Scan for the cell matching the given text and deliver its [X, Y] coordinate at center. 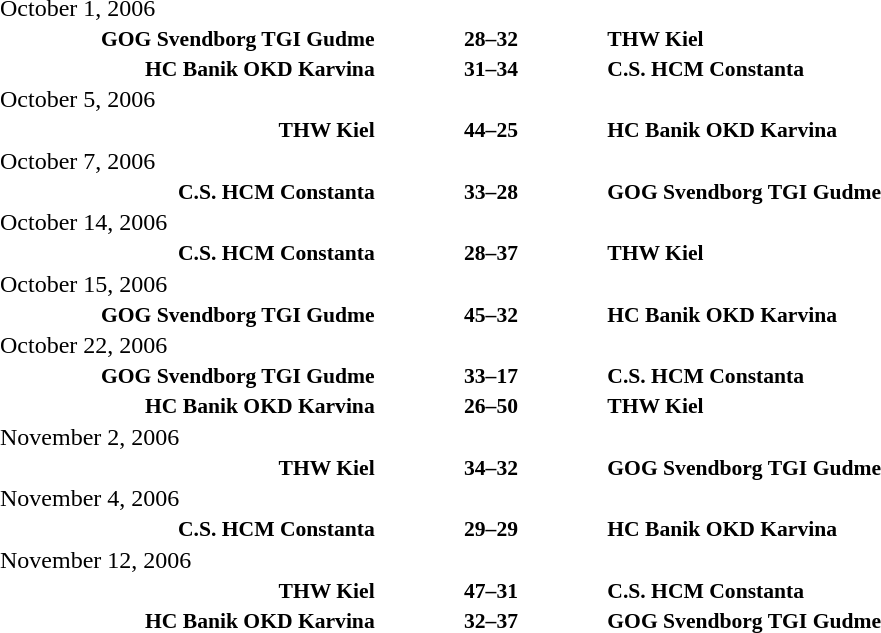
44–25 [492, 130]
29–29 [492, 529]
31–34 [492, 68]
33–17 [492, 376]
28–32 [492, 38]
33–28 [492, 192]
47–31 [492, 590]
34–32 [492, 468]
28–37 [492, 253]
45–32 [492, 314]
26–50 [492, 406]
